Detect which cell encompasses the target text, then output its [x, y] center coordinate. 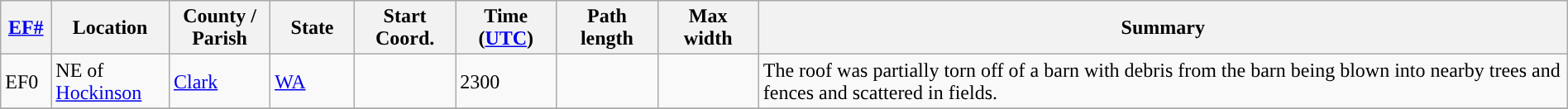
Path length [607, 28]
WA [313, 81]
Time (UTC) [506, 28]
Start Coord. [404, 28]
Max width [708, 28]
NE of Hockinson [111, 81]
State [313, 28]
2300 [506, 81]
EF# [26, 28]
County / Parish [219, 28]
EF0 [26, 81]
Clark [219, 81]
Location [111, 28]
Summary [1163, 28]
The roof was partially torn off of a barn with debris from the barn being blown into nearby trees and fences and scattered in fields. [1163, 81]
